Extract the [X, Y] coordinate from the center of the cell holding the provided text.  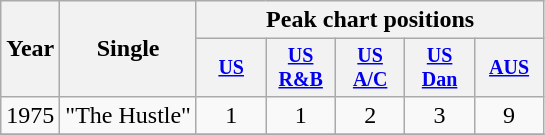
US [230, 68]
USA/C [370, 68]
Single [128, 49]
Peak chart positions [370, 20]
AUS [508, 68]
3 [440, 115]
"The Hustle" [128, 115]
1975 [30, 115]
USR&B [300, 68]
USDan [440, 68]
2 [370, 115]
Year [30, 49]
9 [508, 115]
